From the cell containing the given text, extract its center point as [x, y] coordinate. 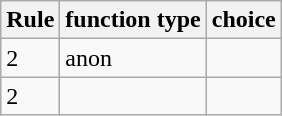
anon [133, 58]
Rule [30, 20]
function type [133, 20]
choice [244, 20]
